Identify which cell holds the provided text, then report its (x, y) central coordinate. 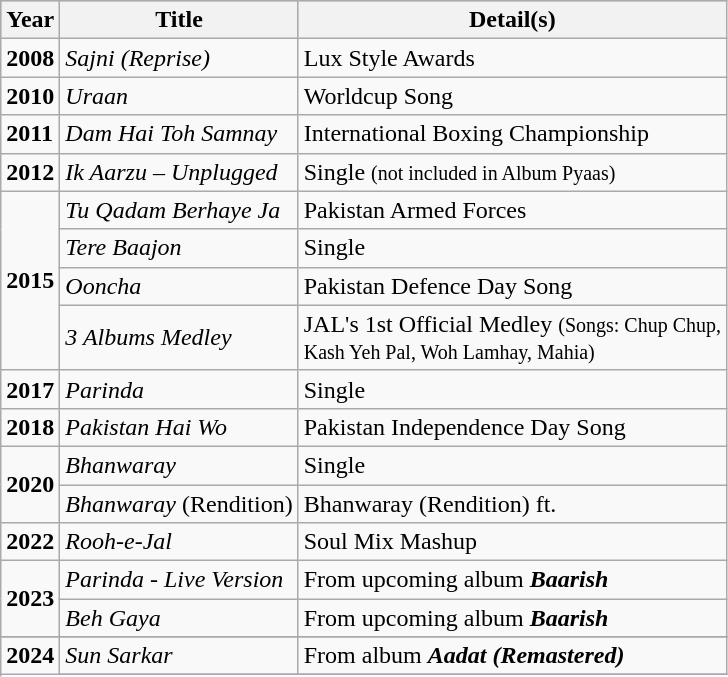
2024 (30, 656)
Rooh-e-Jal (179, 542)
Parinda (179, 389)
Sun Sarkar (179, 656)
Dam Hai Toh Samnay (179, 134)
International Boxing Championship (512, 134)
2012 (30, 172)
Bhanwaray (Rendition) ft. (512, 503)
Single (not included in Album Pyaas) (512, 172)
2011 (30, 134)
Parinda - Live Version (179, 580)
Pakistan Independence Day Song (512, 427)
Tere Baajon (179, 248)
Tu Qadam Berhaye Ja (179, 210)
2017 (30, 389)
2020 (30, 484)
Detail(s) (512, 20)
Ik Aarzu – Unplugged (179, 172)
Bhanwaray (Rendition) (179, 503)
2022 (30, 542)
3 Albums Medley (179, 338)
Soul Mix Mashup (512, 542)
JAL's 1st Official Medley (Songs: Chup Chup, Kash Yeh Pal, Woh Lamhay, Mahia) (512, 338)
Ooncha (179, 286)
2015 (30, 280)
2008 (30, 58)
Pakistan Hai Wo (179, 427)
Bhanwaray (179, 465)
Worldcup Song (512, 96)
Year (30, 20)
Sajni (Reprise) (179, 58)
2023 (30, 599)
Pakistan Defence Day Song (512, 286)
Beh Gaya (179, 618)
2010 (30, 96)
From album Aadat (Remastered) (512, 656)
Title (179, 20)
Uraan (179, 96)
2018 (30, 427)
Lux Style Awards (512, 58)
Pakistan Armed Forces (512, 210)
